Extract the [X, Y] coordinate from the center of the cell holding the provided text.  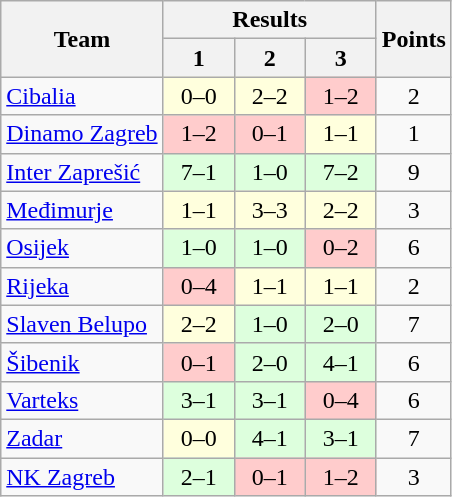
Slaven Belupo [82, 324]
Team [82, 39]
Points [414, 39]
Results [270, 20]
Rijeka [82, 286]
0–2 [340, 248]
Inter Zaprešić [82, 172]
Šibenik [82, 362]
Dinamo Zagreb [82, 134]
2–1 [198, 477]
Međimurje [82, 210]
Cibalia [82, 96]
Varteks [82, 400]
9 [414, 172]
NK Zagreb [82, 477]
7–2 [340, 172]
3–3 [270, 210]
Zadar [82, 438]
7–1 [198, 172]
Osijek [82, 248]
